Pinpoint the cell where the given text exists, returning its (X, Y) midpoint coordinate. 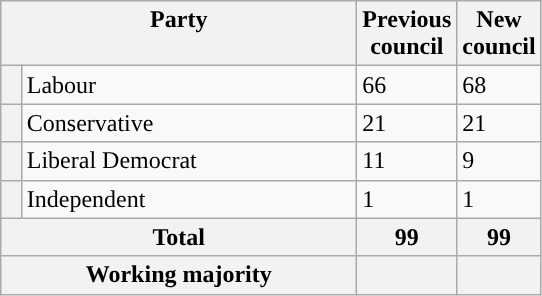
Liberal Democrat (189, 161)
Total (179, 237)
Working majority (179, 275)
Conservative (189, 123)
Party (179, 34)
Labour (189, 85)
Previous council (407, 34)
66 (407, 85)
Independent (189, 199)
68 (499, 85)
9 (499, 161)
New council (499, 34)
11 (407, 161)
